Search for the cell housing the specified text and yield its (x, y) center coordinate. 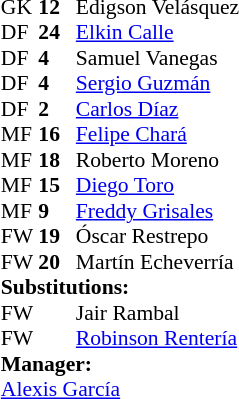
Diego Toro (158, 185)
Roberto Moreno (158, 160)
Freddy Grisales (158, 211)
Jair Rambal (158, 313)
Manager: (120, 364)
9 (57, 211)
19 (57, 237)
2 (57, 109)
16 (57, 135)
Sergio Guzmán (158, 83)
Martín Echeverría (158, 262)
Samuel Vanegas (158, 58)
20 (57, 262)
18 (57, 160)
15 (57, 185)
Substitutions: (120, 287)
Elkin Calle (158, 33)
24 (57, 33)
Óscar Restrepo (158, 237)
Robinson Rentería (158, 339)
Felipe Chará (158, 135)
Carlos Díaz (158, 109)
